Return [X, Y] of the center of cell containing provided text 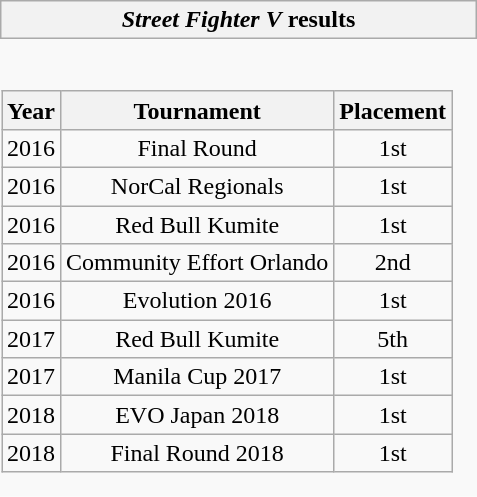
NorCal Regionals [198, 186]
Final Round [198, 148]
Street Fighter V results [239, 20]
Year [32, 110]
Final Round 2018 [198, 453]
Tournament [198, 110]
Evolution 2016 [198, 301]
Manila Cup 2017 [198, 377]
Community Effort Orlando [198, 263]
5th [393, 339]
EVO Japan 2018 [198, 415]
Placement [393, 110]
2nd [393, 263]
